From the cell containing the given text, extract its center point as (x, y) coordinate. 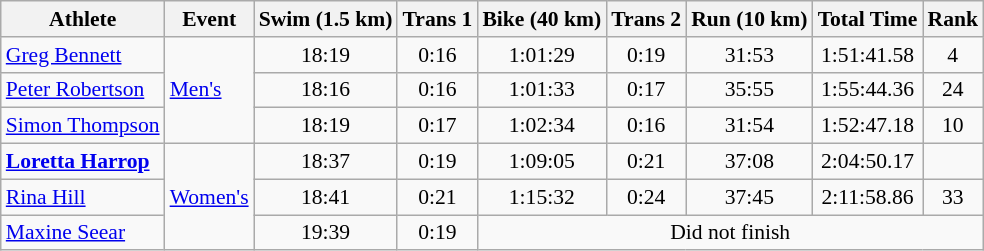
19:39 (326, 233)
18:16 (326, 90)
Peter Robertson (83, 90)
1:15:32 (542, 197)
Trans 1 (437, 19)
4 (952, 55)
Bike (40 km) (542, 19)
Event (210, 19)
37:08 (749, 162)
Swim (1.5 km) (326, 19)
1:52:47.18 (868, 126)
18:41 (326, 197)
Rank (952, 19)
1:01:33 (542, 90)
18:37 (326, 162)
Trans 2 (646, 19)
Men's (210, 90)
10 (952, 126)
1:02:34 (542, 126)
2:04:50.17 (868, 162)
Greg Bennett (83, 55)
1:55:44.36 (868, 90)
Maxine Seear (83, 233)
1:51:41.58 (868, 55)
Rina Hill (83, 197)
Women's (210, 198)
31:53 (749, 55)
Simon Thompson (83, 126)
Did not finish (730, 233)
31:54 (749, 126)
Total Time (868, 19)
Run (10 km) (749, 19)
33 (952, 197)
2:11:58.86 (868, 197)
0:24 (646, 197)
37:45 (749, 197)
1:09:05 (542, 162)
35:55 (749, 90)
24 (952, 90)
1:01:29 (542, 55)
Athlete (83, 19)
Loretta Harrop (83, 162)
